Detect which cell encompasses the target text, then output its [x, y] center coordinate. 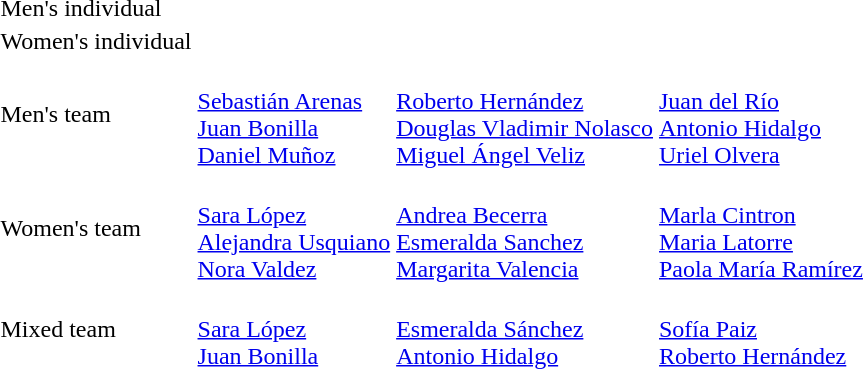
Roberto HernándezDouglas Vladimir NolascoMiguel Ángel Veliz [525, 114]
Sebastián ArenasJuan BonillaDaniel Muñoz [294, 114]
Andrea BecerraEsmeralda SanchezMargarita Valencia [525, 228]
Sara LópezAlejandra UsquianoNora Valdez [294, 228]
